Locate the cell with the specified text and output its [X, Y] center coordinate. 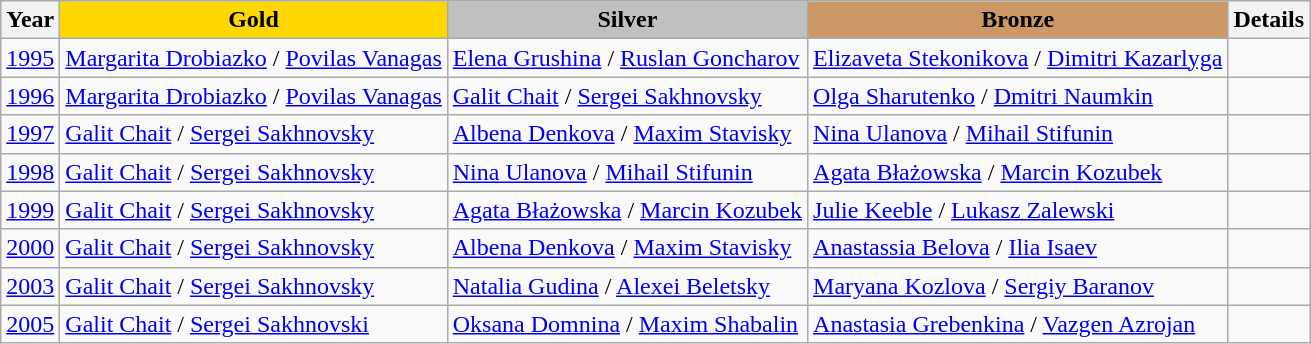
Elizaveta Stekonikova / Dimitri Kazarlyga [1018, 58]
Gold [254, 20]
Bronze [1018, 20]
1998 [30, 172]
2000 [30, 248]
Anastassia Belova / Ilia Isaev [1018, 248]
2003 [30, 286]
Elena Grushina / Ruslan Goncharov [627, 58]
Maryana Kozlova / Sergiy Baranov [1018, 286]
1999 [30, 210]
Olga Sharutenko / Dmitri Naumkin [1018, 96]
Silver [627, 20]
2005 [30, 324]
Galit Chait / Sergei Sakhnovski [254, 324]
Julie Keeble / Lukasz Zalewski [1018, 210]
Natalia Gudina / Alexei Beletsky [627, 286]
1997 [30, 134]
Anastasia Grebenkina / Vazgen Azrojan [1018, 324]
Year [30, 20]
Oksana Domnina / Maxim Shabalin [627, 324]
1996 [30, 96]
Details [1269, 20]
1995 [30, 58]
